Output the (X, Y) coordinate of the center of the cell containing the given text.  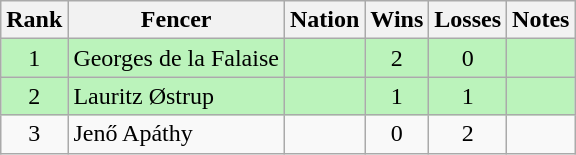
3 (34, 134)
Notes (541, 20)
Wins (397, 20)
Nation (324, 20)
Rank (34, 20)
Jenő Apáthy (176, 134)
Fencer (176, 20)
Georges de la Falaise (176, 58)
Lauritz Østrup (176, 96)
Losses (468, 20)
